For the text-containing cell, return its midpoint in [X, Y] coordinate format. 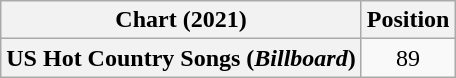
Chart (2021) [181, 20]
Position [408, 20]
89 [408, 58]
US Hot Country Songs (Billboard) [181, 58]
